Capture the cell that displays the provided text and extract its [X, Y] central coordinate. 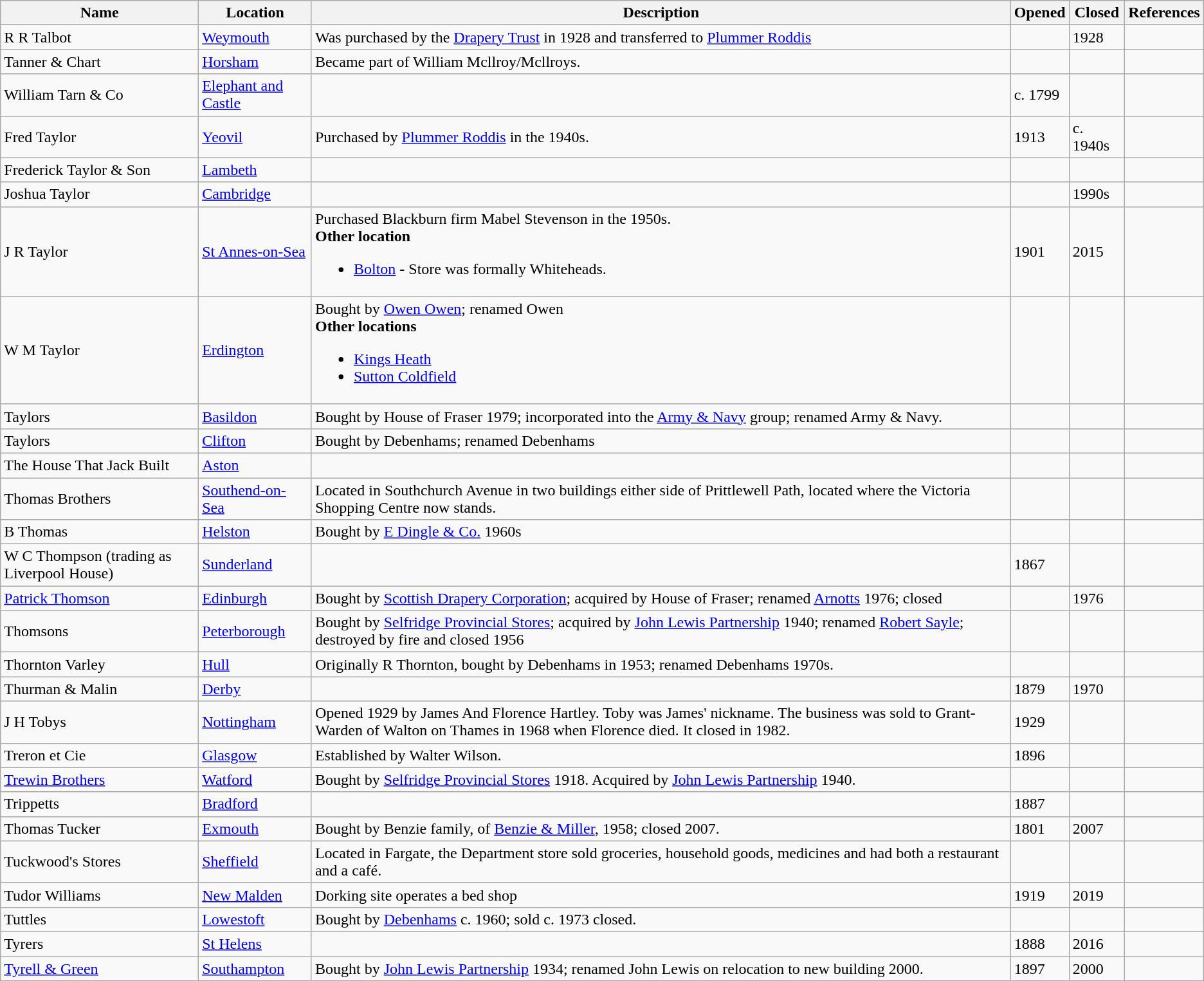
1913 [1039, 136]
J H Tobys [100, 722]
1901 [1039, 252]
Opened [1039, 13]
Established by Walter Wilson. [661, 755]
Became part of William Mcllroy/Mcllroys. [661, 62]
William Tarn & Co [100, 95]
Frederick Taylor & Son [100, 170]
Thornton Varley [100, 665]
New Malden [255, 895]
c. 1799 [1039, 95]
Elephant and Castle [255, 95]
Name [100, 13]
Closed [1097, 13]
Bought by Scottish Drapery Corporation; acquired by House of Fraser; renamed Arnotts 1976; closed [661, 598]
1888 [1039, 944]
Nottingham [255, 722]
Derby [255, 689]
Was purchased by the Drapery Trust in 1928 and transferred to Plummer Roddis [661, 37]
Lowestoft [255, 919]
Thomas Tucker [100, 829]
Bought by John Lewis Partnership 1934; renamed John Lewis on relocation to new building 2000. [661, 968]
Located in Southchurch Avenue in two buildings either side of Prittlewell Path, located where the Victoria Shopping Centre now stands. [661, 498]
Bought by Debenhams; renamed Debenhams [661, 441]
Tuckwood's Stores [100, 862]
1801 [1039, 829]
Fred Taylor [100, 136]
J R Taylor [100, 252]
1970 [1097, 689]
Dorking site operates a bed shop [661, 895]
W M Taylor [100, 350]
Sunderland [255, 565]
Helston [255, 532]
Trippetts [100, 804]
Originally R Thornton, bought by Debenhams in 1953; renamed Debenhams 1970s. [661, 665]
1928 [1097, 37]
Bought by E Dingle & Co. 1960s [661, 532]
Yeovil [255, 136]
Aston [255, 465]
2019 [1097, 895]
Joshua Taylor [100, 194]
Bought by Selfridge Provincial Stores 1918. Acquired by John Lewis Partnership 1940. [661, 780]
Located in Fargate, the Department store sold groceries, household goods, medicines and had both a restaurant and a café. [661, 862]
Location [255, 13]
W C Thompson (trading as Liverpool House) [100, 565]
Sheffield [255, 862]
Southend-on-Sea [255, 498]
c. 1940s [1097, 136]
Patrick Thomson [100, 598]
Tudor Williams [100, 895]
Thomsons [100, 632]
Weymouth [255, 37]
Bought by Owen Owen; renamed OwenOther locationsKings HeathSutton Coldfield [661, 350]
B Thomas [100, 532]
1919 [1039, 895]
Basildon [255, 416]
1887 [1039, 804]
Bought by House of Fraser 1979; incorporated into the Army & Navy group; renamed Army & Navy. [661, 416]
2016 [1097, 944]
Tyrell & Green [100, 968]
Description [661, 13]
Tanner & Chart [100, 62]
Bought by Selfridge Provincial Stores; acquired by John Lewis Partnership 1940; renamed Robert Sayle; destroyed by fire and closed 1956 [661, 632]
Bought by Debenhams c. 1960; sold c. 1973 closed. [661, 919]
Erdington [255, 350]
2000 [1097, 968]
Purchased Blackburn firm Mabel Stevenson in the 1950s.Other locationBolton - Store was formally Whiteheads. [661, 252]
Bought by Benzie family, of Benzie & Miller, 1958; closed 2007. [661, 829]
Treron et Cie [100, 755]
Purchased by Plummer Roddis in the 1940s. [661, 136]
2007 [1097, 829]
Bradford [255, 804]
1897 [1039, 968]
Trewin Brothers [100, 780]
1896 [1039, 755]
Thurman & Malin [100, 689]
R R Talbot [100, 37]
2015 [1097, 252]
1879 [1039, 689]
1976 [1097, 598]
The House That Jack Built [100, 465]
Thomas Brothers [100, 498]
Lambeth [255, 170]
Watford [255, 780]
1867 [1039, 565]
References [1164, 13]
Tyrers [100, 944]
1990s [1097, 194]
1929 [1039, 722]
St Annes-on-Sea [255, 252]
Southampton [255, 968]
Glasgow [255, 755]
Hull [255, 665]
Edinburgh [255, 598]
Clifton [255, 441]
Horsham [255, 62]
Tuttles [100, 919]
Peterborough [255, 632]
Exmouth [255, 829]
Cambridge [255, 194]
St Helens [255, 944]
